Return the [X, Y] coordinate for the center point of the cell that contains the specified text.  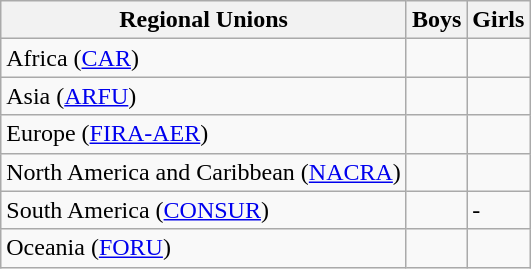
North America and Caribbean (NACRA) [204, 172]
Europe (FIRA-AER) [204, 134]
South America (CONSUR) [204, 210]
- [498, 210]
Girls [498, 20]
Boys [436, 20]
Oceania (FORU) [204, 248]
Regional Unions [204, 20]
Africa (CAR) [204, 58]
Asia (ARFU) [204, 96]
